Return (x, y) of the center of cell containing provided text 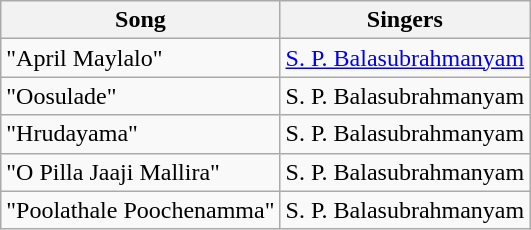
"Oosulade" (140, 96)
"April Maylalo" (140, 58)
"O Pilla Jaaji Mallira" (140, 172)
Singers (405, 20)
Song (140, 20)
"Hrudayama" (140, 134)
"Poolathale Poochenamma" (140, 210)
